Return (x, y) of the center of cell containing provided text 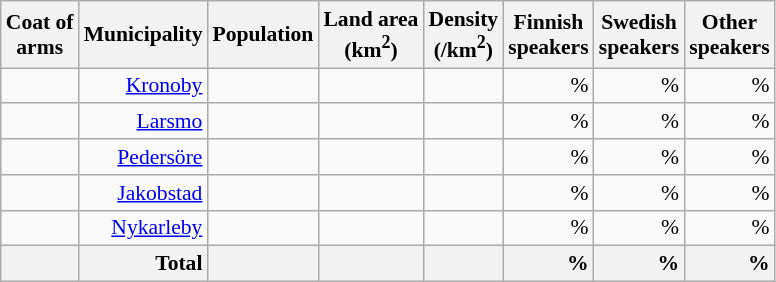
Kronoby (144, 86)
Municipality (144, 34)
Otherspeakers (729, 34)
Jakobstad (144, 193)
Total (144, 264)
Land area(km2) (370, 34)
Swedishspeakers (639, 34)
Larsmo (144, 122)
Population (262, 34)
Finnishspeakers (548, 34)
Pedersöre (144, 157)
Nykarleby (144, 228)
Density(/km2) (463, 34)
Coat ofarms (40, 34)
